Determine the [X, Y] coordinate at the center of the cell enclosing the given text.  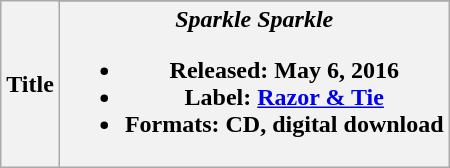
Sparkle SparkleReleased: May 6, 2016Label: Razor & TieFormats: CD, digital download [254, 84]
Title [30, 84]
